Pinpoint the cell where the given text exists, returning its [x, y] midpoint coordinate. 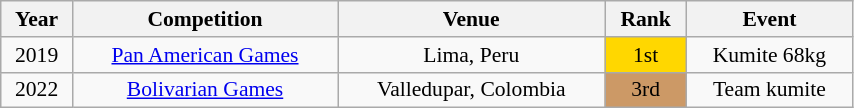
Valledupar, Colombia [472, 90]
Competition [204, 19]
Bolivarian Games [204, 90]
Rank [646, 19]
1st [646, 55]
Event [769, 19]
Venue [472, 19]
2019 [37, 55]
Kumite 68kg [769, 55]
Lima, Peru [472, 55]
Team kumite [769, 90]
Pan American Games [204, 55]
Year [37, 19]
3rd [646, 90]
2022 [37, 90]
